Output the [X, Y] coordinate of the center of the cell containing the given text.  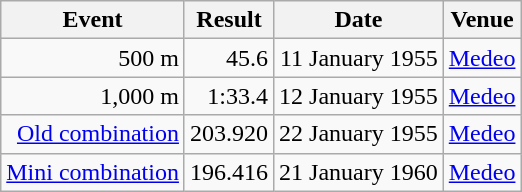
11 January 1955 [359, 58]
22 January 1955 [359, 134]
21 January 1960 [359, 172]
Mini combination [93, 172]
Venue [482, 20]
1:33.4 [228, 96]
Old combination [93, 134]
45.6 [228, 58]
500 m [93, 58]
203.920 [228, 134]
1,000 m [93, 96]
196.416 [228, 172]
Event [93, 20]
Result [228, 20]
12 January 1955 [359, 96]
Date [359, 20]
